From the cell containing the given text, extract its center point as (x, y) coordinate. 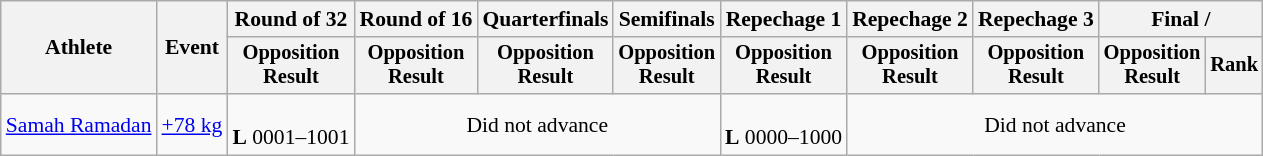
Final / (1181, 19)
Athlete (79, 48)
Event (192, 48)
+78 kg (192, 124)
Repechage 3 (1036, 19)
Repechage 1 (784, 19)
Repechage 2 (910, 19)
Round of 32 (290, 19)
L 0001–1001 (290, 124)
Rank (1234, 66)
Semifinals (666, 19)
Round of 16 (416, 19)
Quarterfinals (545, 19)
Samah Ramadan (79, 124)
L 0000–1000 (784, 124)
